For the text-containing cell, return its midpoint in (X, Y) coordinate format. 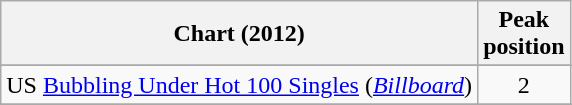
2 (524, 85)
Peakposition (524, 34)
US Bubbling Under Hot 100 Singles (Billboard) (240, 85)
Chart (2012) (240, 34)
